Locate the cell with the specified text and output its (x, y) center coordinate. 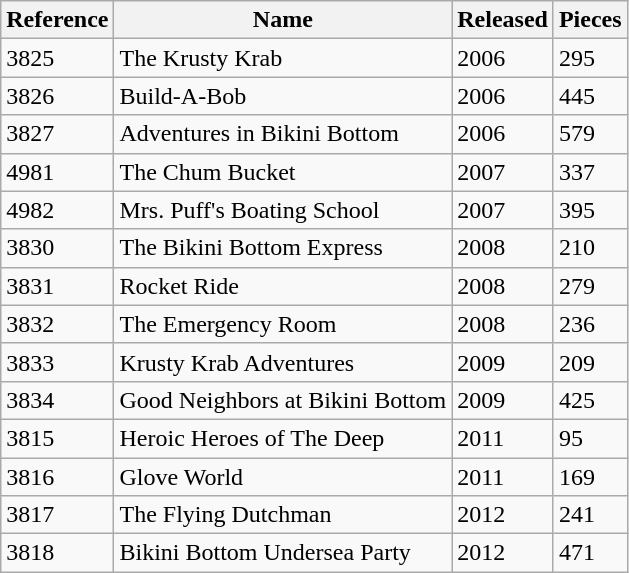
241 (590, 515)
Good Neighbors at Bikini Bottom (283, 400)
Reference (58, 20)
279 (590, 286)
209 (590, 362)
Adventures in Bikini Bottom (283, 134)
Mrs. Puff's Boating School (283, 210)
579 (590, 134)
3818 (58, 553)
425 (590, 400)
3817 (58, 515)
3826 (58, 96)
295 (590, 58)
Krusty Krab Adventures (283, 362)
The Bikini Bottom Express (283, 248)
The Flying Dutchman (283, 515)
Pieces (590, 20)
337 (590, 172)
Rocket Ride (283, 286)
471 (590, 553)
236 (590, 324)
3825 (58, 58)
Heroic Heroes of The Deep (283, 438)
3833 (58, 362)
3816 (58, 477)
3832 (58, 324)
3830 (58, 248)
169 (590, 477)
Name (283, 20)
Bikini Bottom Undersea Party (283, 553)
3831 (58, 286)
The Chum Bucket (283, 172)
The Krusty Krab (283, 58)
4981 (58, 172)
445 (590, 96)
3815 (58, 438)
Released (503, 20)
Glove World (283, 477)
210 (590, 248)
3827 (58, 134)
4982 (58, 210)
95 (590, 438)
395 (590, 210)
Build-A-Bob (283, 96)
The Emergency Room (283, 324)
3834 (58, 400)
